Output the (X, Y) coordinate of the center of the cell containing the given text.  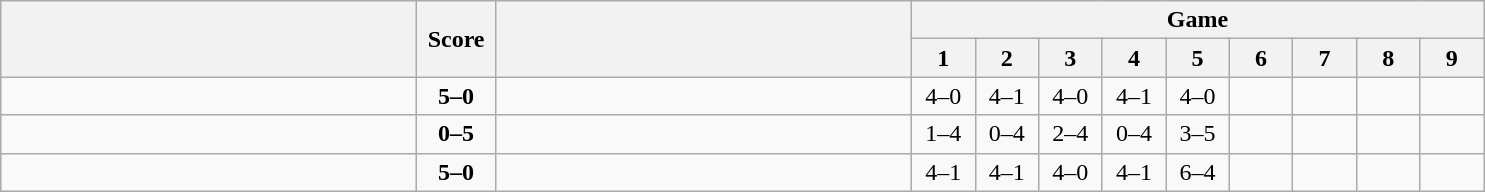
9 (1452, 58)
5 (1198, 58)
Game (1197, 20)
7 (1325, 58)
2–4 (1071, 134)
1–4 (943, 134)
2 (1007, 58)
3–5 (1198, 134)
6 (1261, 58)
Score (456, 39)
0–5 (456, 134)
8 (1388, 58)
1 (943, 58)
3 (1071, 58)
4 (1134, 58)
6–4 (1198, 172)
